Provide the (X, Y) coordinate of the cell's center where the given text is located.  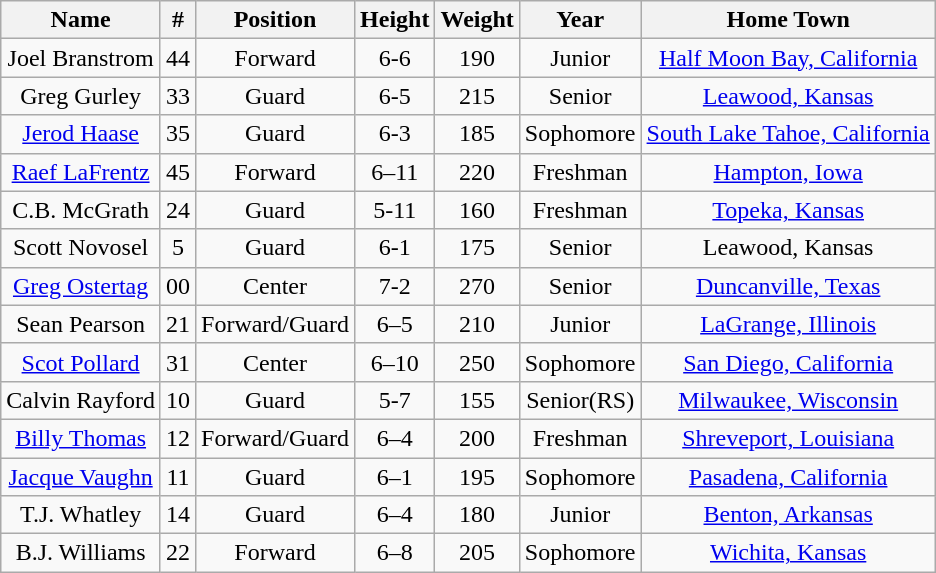
Height (395, 20)
24 (178, 210)
6–11 (395, 172)
Name (81, 20)
6–5 (395, 324)
14 (178, 515)
210 (477, 324)
T.J. Whatley (81, 515)
Weight (477, 20)
6–1 (395, 477)
Scot Pollard (81, 362)
Sean Pearson (81, 324)
160 (477, 210)
Hampton, Iowa (788, 172)
Topeka, Kansas (788, 210)
11 (178, 477)
220 (477, 172)
5-11 (395, 210)
Scott Novosel (81, 248)
200 (477, 438)
250 (477, 362)
6-6 (395, 58)
Raef LaFrentz (81, 172)
Senior(RS) (580, 400)
12 (178, 438)
South Lake Tahoe, California (788, 134)
5-7 (395, 400)
6-3 (395, 134)
10 (178, 400)
Benton, Arkansas (788, 515)
San Diego, California (788, 362)
44 (178, 58)
6–10 (395, 362)
205 (477, 553)
6–8 (395, 553)
C.B. McGrath (81, 210)
LaGrange, Illinois (788, 324)
Shreveport, Louisiana (788, 438)
# (178, 20)
185 (477, 134)
Greg Ostertag (81, 286)
Milwaukee, Wisconsin (788, 400)
45 (178, 172)
B.J. Williams (81, 553)
Position (276, 20)
Pasadena, California (788, 477)
Year (580, 20)
Billy Thomas (81, 438)
180 (477, 515)
22 (178, 553)
Wichita, Kansas (788, 553)
00 (178, 286)
Jerod Haase (81, 134)
35 (178, 134)
Joel Branstrom (81, 58)
21 (178, 324)
270 (477, 286)
33 (178, 96)
Home Town (788, 20)
155 (477, 400)
195 (477, 477)
Greg Gurley (81, 96)
5 (178, 248)
215 (477, 96)
Jacque Vaughn (81, 477)
190 (477, 58)
Half Moon Bay, California (788, 58)
175 (477, 248)
6-1 (395, 248)
7-2 (395, 286)
Calvin Rayford (81, 400)
6-5 (395, 96)
31 (178, 362)
Duncanville, Texas (788, 286)
